Identify which cell holds the provided text, then report its [X, Y] central coordinate. 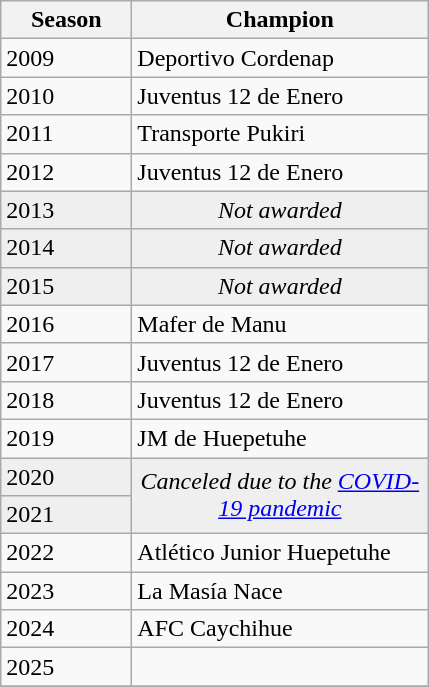
2020 [66, 477]
La Masía Nace [280, 591]
Champion [280, 20]
2014 [66, 248]
Deportivo Cordenap [280, 58]
2019 [66, 438]
2016 [66, 324]
2015 [66, 286]
Atlético Junior Huepetuhe [280, 553]
Transporte Pukiri [280, 134]
Mafer de Manu [280, 324]
2018 [66, 400]
2022 [66, 553]
2012 [66, 172]
Season [66, 20]
2011 [66, 134]
2017 [66, 362]
2023 [66, 591]
2009 [66, 58]
2024 [66, 629]
JM de Huepetuhe [280, 438]
2010 [66, 96]
2025 [66, 667]
AFC Caychihue [280, 629]
2021 [66, 515]
2013 [66, 210]
Canceled due to the COVID-19 pandemic [280, 496]
